Pinpoint the cell where the given text exists, returning its (x, y) midpoint coordinate. 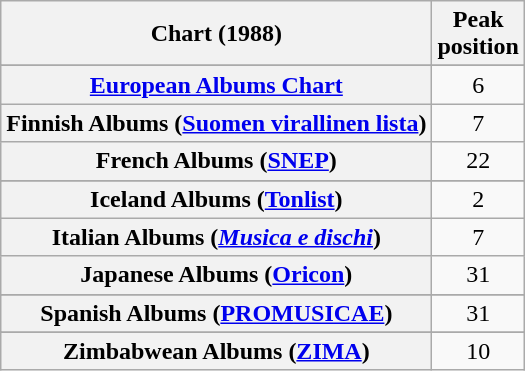
6 (478, 85)
Japanese Albums (Oricon) (216, 275)
Spanish Albums (PROMUSICAE) (216, 313)
22 (478, 161)
Iceland Albums (Tonlist) (216, 199)
2 (478, 199)
Chart (1988) (216, 34)
Peakposition (478, 34)
Zimbabwean Albums (ZIMA) (216, 351)
10 (478, 351)
Finnish Albums (Suomen virallinen lista) (216, 123)
Italian Albums (Musica e dischi) (216, 237)
French Albums (SNEP) (216, 161)
European Albums Chart (216, 85)
